Return the (x, y) coordinate for the center point of the cell that contains the specified text.  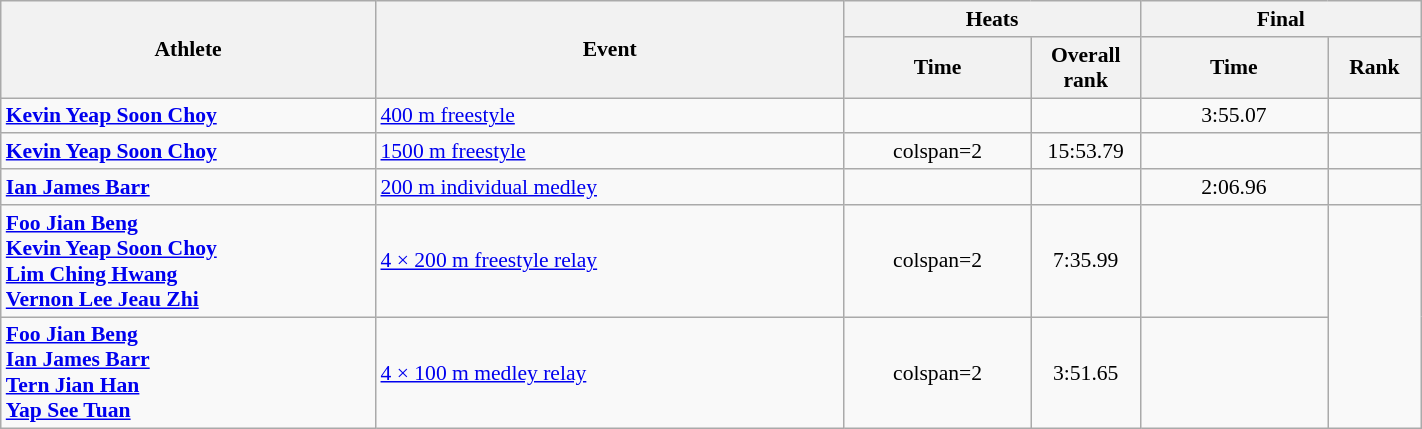
Ian James Barr (188, 187)
4 × 100 m medley relay (609, 373)
Heats (992, 19)
15:53.79 (1086, 152)
7:35.99 (1086, 261)
200 m individual medley (609, 187)
3:55.07 (1234, 116)
Foo Jian BengKevin Yeap Soon ChoyLim Ching HwangVernon Lee Jeau Zhi (188, 261)
Rank (1375, 68)
2:06.96 (1234, 187)
Foo Jian BengIan James BarrTern Jian HanYap See Tuan (188, 373)
1500 m freestyle (609, 152)
4 × 200 m freestyle relay (609, 261)
3:51.65 (1086, 373)
Final (1280, 19)
400 m freestyle (609, 116)
Athlete (188, 50)
Event (609, 50)
Overall rank (1086, 68)
